Search for the cell housing the specified text and yield its [X, Y] center coordinate. 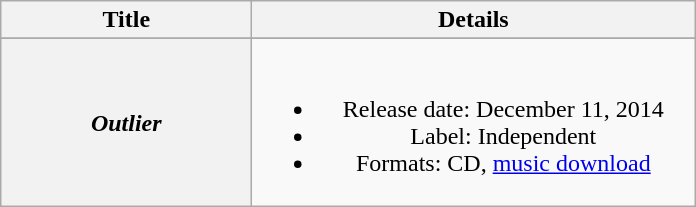
Details [474, 20]
Outlier [126, 122]
Release date: December 11, 2014Label: IndependentFormats: CD, music download [474, 122]
Title [126, 20]
